Capture the cell that displays the provided text and extract its (x, y) central coordinate. 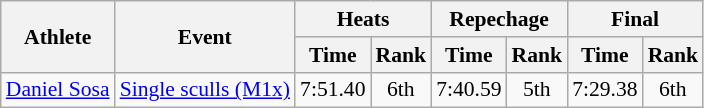
Single sculls (M1x) (205, 90)
7:40.59 (468, 90)
Final (635, 19)
5th (538, 90)
Event (205, 36)
7:29.38 (604, 90)
Repechage (499, 19)
Athlete (58, 36)
Heats (363, 19)
Daniel Sosa (58, 90)
7:51.40 (332, 90)
